Scan for the cell matching the given text and deliver its (X, Y) coordinate at center. 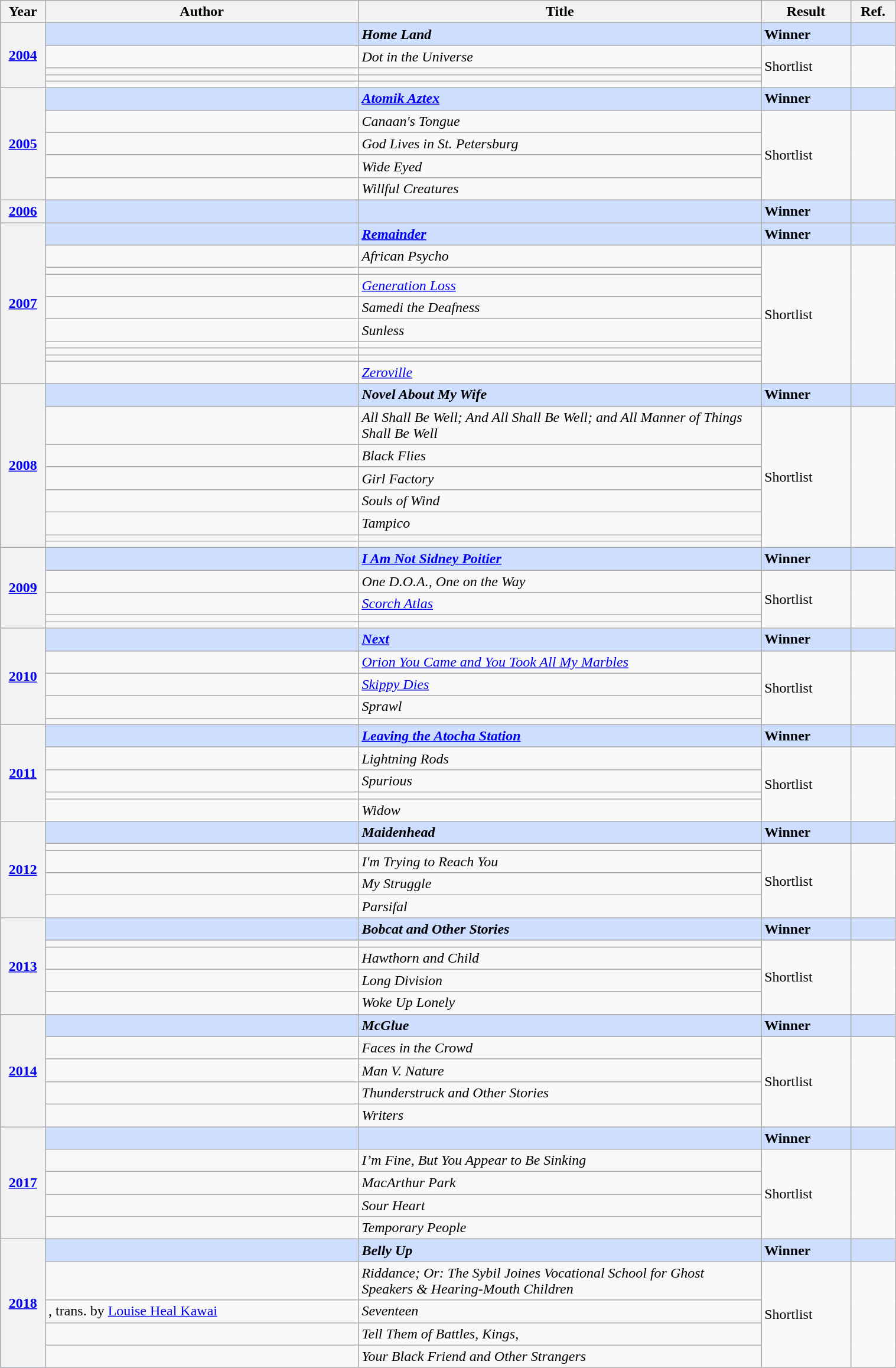
I Am Not Sidney Poitier (560, 559)
Wide Eyed (560, 166)
Bobcat and Other Stories (560, 929)
2011 (23, 773)
Long Division (560, 980)
Next (560, 639)
2017 (23, 1182)
Scorch Atlas (560, 604)
Faces in the Crowd (560, 1048)
Author (201, 12)
2018 (23, 1304)
McGlue (560, 1025)
Generation Loss (560, 285)
2004 (23, 56)
Zeroville (560, 372)
Widow (560, 810)
Home Land (560, 34)
Dot in the Universe (560, 57)
Temporary People (560, 1228)
All Shall Be Well; And All Shall Be Well; and All Manner of Things Shall Be Well (560, 425)
2014 (23, 1070)
Belly Up (560, 1250)
Maidenhead (560, 833)
2007 (23, 303)
Woke Up Lonely (560, 1003)
Sunless (560, 330)
Your Black Friend and Other Strangers (560, 1356)
Tampico (560, 523)
Year (23, 12)
African Psycho (560, 256)
Girl Factory (560, 478)
Parsifal (560, 906)
Souls of Wind (560, 501)
2008 (23, 466)
MacArthur Park (560, 1183)
Orion You Came and You Took All My Marbles (560, 662)
Atomik Aztex (560, 99)
Samedi the Deafness (560, 308)
Sprawl (560, 707)
Man V. Nature (560, 1070)
Leaving the Atocha Station (560, 736)
Canaan's Tongue (560, 121)
Result (806, 12)
My Struggle (560, 884)
Ref. (873, 12)
2010 (23, 676)
One D.O.A., One on the Way (560, 581)
Remainder (560, 233)
Sour Heart (560, 1205)
Lightning Rods (560, 758)
Thunderstruck and Other Stories (560, 1093)
Hawthorn and Child (560, 958)
Writers (560, 1115)
I’m Fine, But You Appear to Be Sinking (560, 1161)
Black Flies (560, 456)
Willful Creatures (560, 189)
Spurious (560, 781)
2005 (23, 144)
Title (560, 12)
2006 (23, 211)
, trans. by Louise Heal Kawai (201, 1311)
2012 (23, 870)
I'm Trying to Reach You (560, 862)
Skippy Dies (560, 684)
Riddance; Or: The Sybil Joines Vocational School for Ghost Speakers & Hearing-Mouth Children (560, 1281)
2009 (23, 588)
Seventeen (560, 1311)
2013 (23, 966)
Tell Them of Battles, Kings, (560, 1334)
God Lives in St. Petersburg (560, 144)
Novel About My Wife (560, 395)
